Scan for the cell matching the given text and deliver its (x, y) coordinate at center. 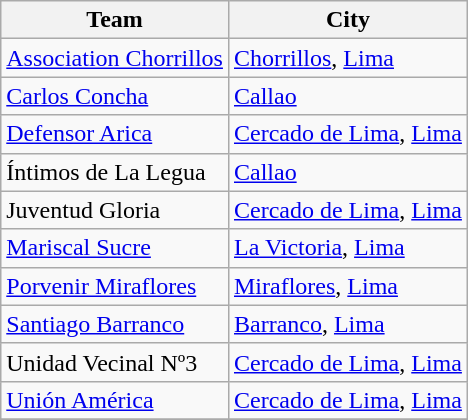
Barranco, Lima (348, 324)
Chorrillos, Lima (348, 58)
Unidad Vecinal Nº3 (115, 362)
Santiago Barranco (115, 324)
Miraflores, Lima (348, 286)
Team (115, 20)
Defensor Arica (115, 134)
La Victoria, Lima (348, 248)
Carlos Concha (115, 96)
Association Chorrillos (115, 58)
City (348, 20)
Porvenir Miraflores (115, 286)
Unión América (115, 400)
Mariscal Sucre (115, 248)
Juventud Gloria (115, 210)
Íntimos de La Legua (115, 172)
